Pinpoint the cell where the given text exists, returning its [X, Y] midpoint coordinate. 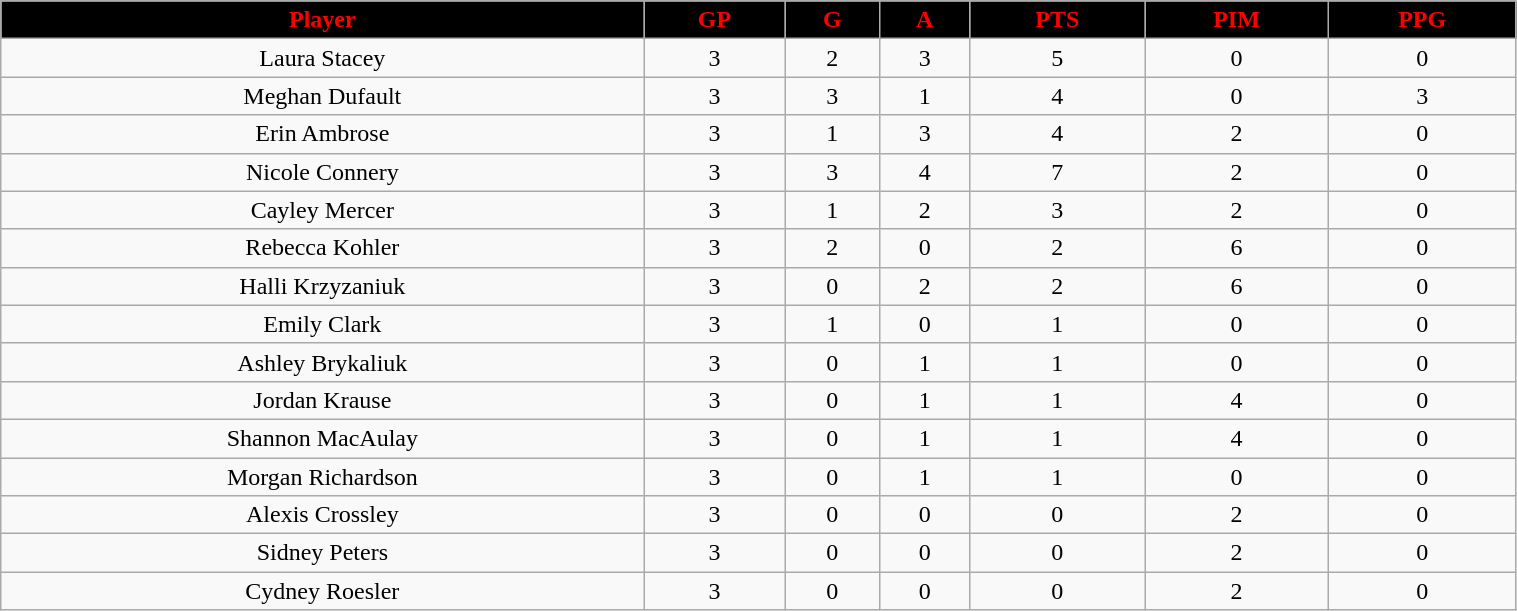
Meghan Dufault [322, 96]
Morgan Richardson [322, 477]
7 [1058, 172]
Halli Krzyzaniuk [322, 286]
A [924, 20]
Nicole Connery [322, 172]
Laura Stacey [322, 58]
Cayley Mercer [322, 210]
G [832, 20]
5 [1058, 58]
Sidney Peters [322, 553]
Player [322, 20]
Rebecca Kohler [322, 248]
Ashley Brykaliuk [322, 362]
Emily Clark [322, 324]
Erin Ambrose [322, 134]
Shannon MacAulay [322, 438]
Cydney Roesler [322, 591]
Alexis Crossley [322, 515]
PTS [1058, 20]
PPG [1422, 20]
Jordan Krause [322, 400]
GP [714, 20]
PIM [1236, 20]
